Identify which cell holds the provided text, then report its (X, Y) central coordinate. 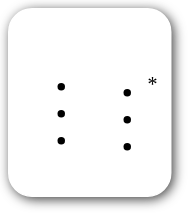
* (122, 102)
